Locate the cell with the specified text and output its (x, y) center coordinate. 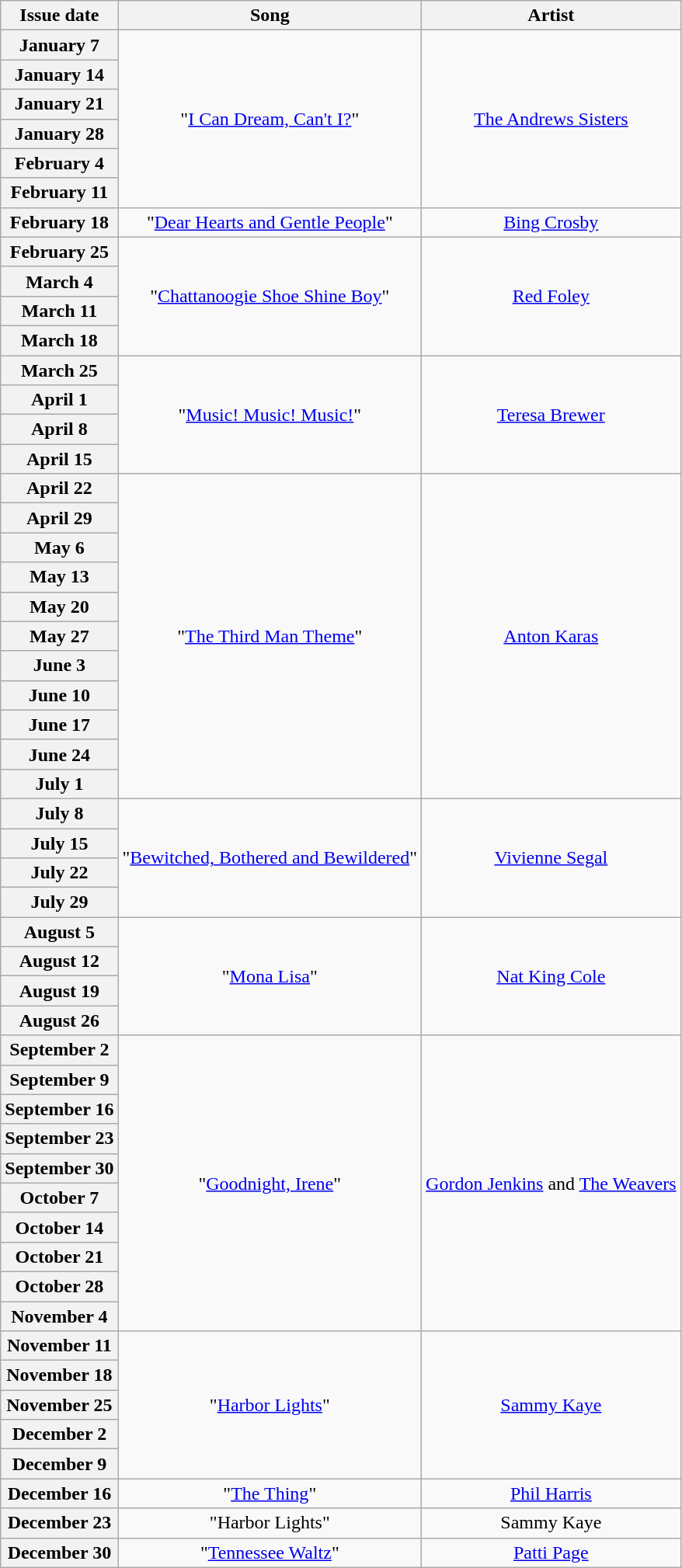
Anton Karas (552, 637)
May 6 (59, 548)
Bing Crosby (552, 222)
July 22 (59, 873)
July 8 (59, 813)
March 25 (59, 370)
July 15 (59, 843)
March 11 (59, 311)
June 24 (59, 754)
April 15 (59, 459)
"Mona Lisa" (270, 976)
October 14 (59, 1227)
Artist (552, 16)
September 9 (59, 1080)
April 22 (59, 488)
October 28 (59, 1286)
Issue date (59, 16)
"Tennessee Waltz" (270, 1552)
"Goodnight, Irene" (270, 1184)
Vivienne Segal (552, 857)
August 26 (59, 1020)
March 4 (59, 281)
Patti Page (552, 1552)
October 21 (59, 1257)
August 19 (59, 991)
June 17 (59, 725)
February 11 (59, 193)
November 4 (59, 1316)
Teresa Brewer (552, 415)
December 23 (59, 1523)
March 18 (59, 340)
August 12 (59, 961)
"Bewitched, Bothered and Bewildered" (270, 857)
July 29 (59, 902)
"The Thing" (270, 1493)
Phil Harris (552, 1493)
September 23 (59, 1139)
June 10 (59, 695)
April 29 (59, 518)
July 1 (59, 784)
February 25 (59, 252)
June 3 (59, 666)
December 2 (59, 1434)
"The Third Man Theme" (270, 637)
January 7 (59, 45)
October 7 (59, 1198)
February 18 (59, 222)
"Dear Hearts and Gentle People" (270, 222)
May 27 (59, 636)
April 1 (59, 400)
December 9 (59, 1464)
August 5 (59, 932)
January 28 (59, 134)
September 2 (59, 1050)
November 25 (59, 1405)
December 30 (59, 1552)
September 16 (59, 1109)
January 14 (59, 75)
April 8 (59, 429)
May 13 (59, 577)
May 20 (59, 607)
November 18 (59, 1375)
Gordon Jenkins and The Weavers (552, 1184)
"Chattanoogie Shoe Shine Boy" (270, 296)
December 16 (59, 1493)
September 30 (59, 1168)
February 4 (59, 163)
November 11 (59, 1346)
Song (270, 16)
January 21 (59, 104)
"I Can Dream, Can't I?" (270, 119)
The Andrews Sisters (552, 119)
Red Foley (552, 296)
"Music! Music! Music!" (270, 415)
Nat King Cole (552, 976)
